From the cell containing the given text, extract its center point as (X, Y) coordinate. 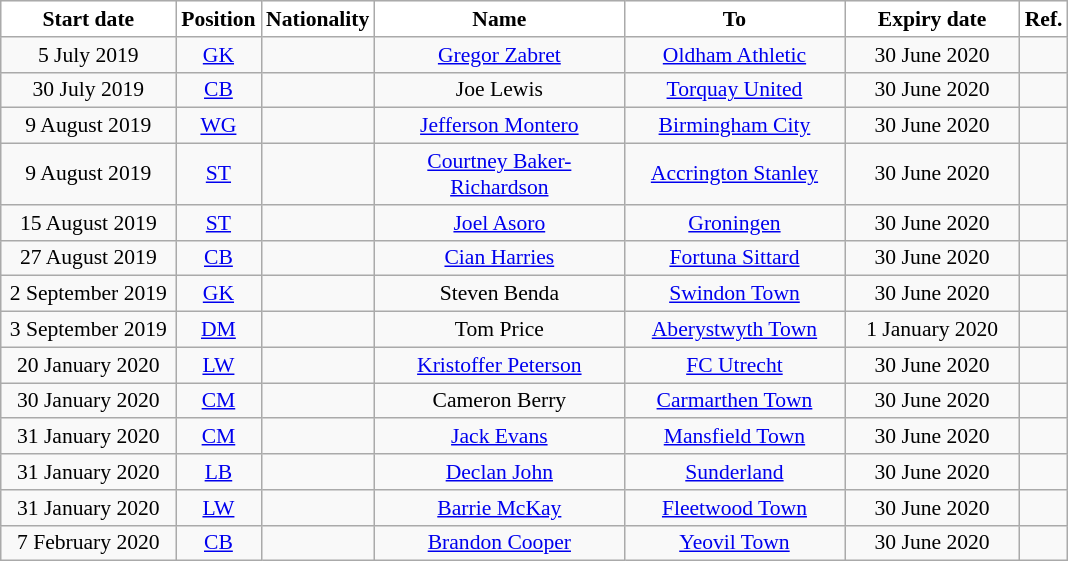
Oldham Athletic (734, 55)
Torquay United (734, 90)
WG (218, 126)
Fleetwood Town (734, 508)
Sunderland (734, 472)
Cian Harries (499, 258)
Name (499, 19)
Birmingham City (734, 126)
Declan John (499, 472)
1 January 2020 (932, 330)
Mansfield Town (734, 437)
Swindon Town (734, 294)
2 September 2019 (88, 294)
Expiry date (932, 19)
Joel Asoro (499, 223)
3 September 2019 (88, 330)
Joe Lewis (499, 90)
Ref. (1044, 19)
To (734, 19)
Tom Price (499, 330)
7 February 2020 (88, 543)
Steven Benda (499, 294)
Brandon Cooper (499, 543)
27 August 2019 (88, 258)
Accrington Stanley (734, 174)
Position (218, 19)
Carmarthen Town (734, 401)
Nationality (318, 19)
FC Utrecht (734, 365)
Gregor Zabret (499, 55)
Yeovil Town (734, 543)
Kristoffer Peterson (499, 365)
Barrie McKay (499, 508)
30 January 2020 (88, 401)
Courtney Baker-Richardson (499, 174)
Jefferson Montero (499, 126)
Jack Evans (499, 437)
15 August 2019 (88, 223)
Start date (88, 19)
20 January 2020 (88, 365)
30 July 2019 (88, 90)
Aberystwyth Town (734, 330)
Fortuna Sittard (734, 258)
Cameron Berry (499, 401)
DM (218, 330)
5 July 2019 (88, 55)
Groningen (734, 223)
LB (218, 472)
